Capture the cell that displays the provided text and extract its (X, Y) central coordinate. 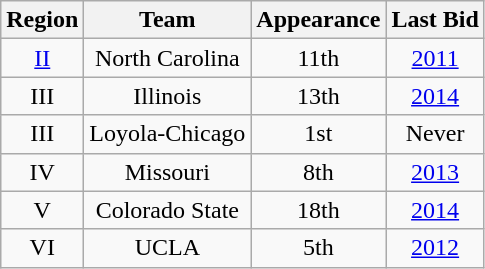
Region (42, 20)
UCLA (168, 248)
11th (318, 58)
8th (318, 172)
North Carolina (168, 58)
Last Bid (435, 20)
18th (318, 210)
Appearance (318, 20)
Missouri (168, 172)
2012 (435, 248)
2011 (435, 58)
Loyola-Chicago (168, 134)
VI (42, 248)
1st (318, 134)
IV (42, 172)
2013 (435, 172)
5th (318, 248)
Team (168, 20)
II (42, 58)
Colorado State (168, 210)
V (42, 210)
Never (435, 134)
Illinois (168, 96)
13th (318, 96)
